Scan for the cell matching the given text and deliver its (x, y) coordinate at center. 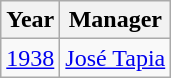
1938 (30, 58)
Manager (116, 20)
José Tapia (116, 58)
Year (30, 20)
